Search for the cell housing the specified text and yield its (x, y) center coordinate. 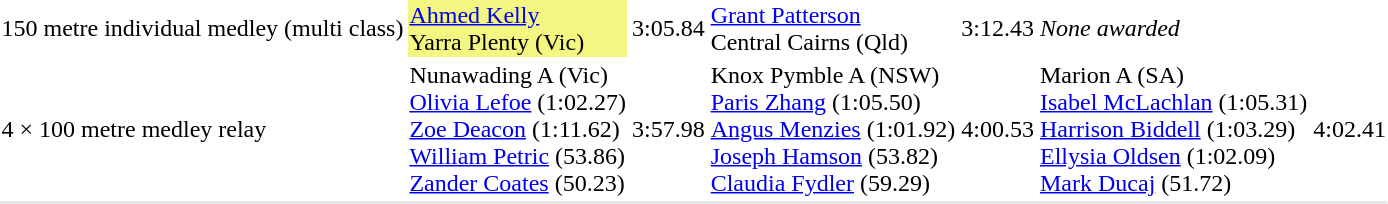
4 × 100 metre medley relay (202, 129)
Nunawading A (Vic) Olivia Lefoe (1:02.27) Zoe Deacon (1:11.62) William Petric (53.86) Zander Coates (50.23) (518, 129)
Marion A (SA) Isabel McLachlan (1:05.31) Harrison Biddell (1:03.29) Ellysia Oldsen (1:02.09) Mark Ducaj (51.72) (1174, 129)
Knox Pymble A (NSW) Paris Zhang (1:05.50) Angus Menzies (1:01.92) Joseph Hamson (53.82) Claudia Fydler (59.29) (833, 129)
4:00.53 (998, 129)
Grant Patterson Central Cairns (Qld) (833, 28)
3:05.84 (669, 28)
None awarded (1214, 28)
3:12.43 (998, 28)
Ahmed Kelly Yarra Plenty (Vic) (518, 28)
3:57.98 (669, 129)
4:02.41 (1350, 129)
150 metre individual medley (multi class) (202, 28)
